Locate the cell with the specified text and output its [X, Y] center coordinate. 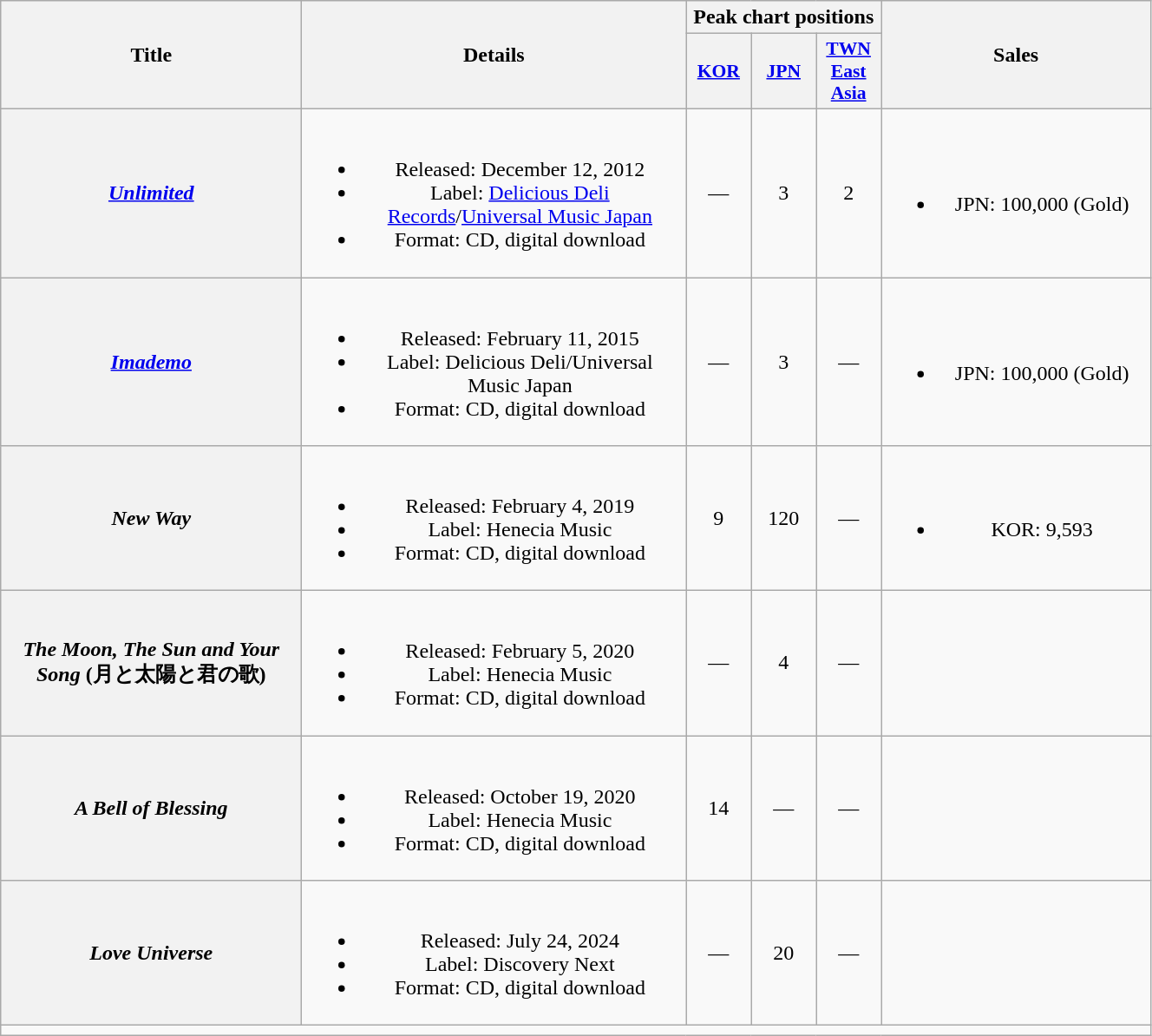
Released: December 12, 2012 Label: Delicious Deli Records/Universal Music JapanFormat: CD, digital download [494, 193]
The Moon, The Sun and Your Song (月と太陽と君の歌) [151, 663]
Imademo [151, 362]
4 [784, 663]
KOR: 9,593 [1017, 519]
9 [718, 519]
Sales [1017, 56]
Released: February 11, 2015 Label: Delicious Deli/Universal Music JapanFormat: CD, digital download [494, 362]
2 [848, 193]
Details [494, 56]
20 [784, 953]
14 [718, 809]
Released: February 4, 2019 Label: Henecia MusicFormat: CD, digital download [494, 519]
Released: July 24, 2024Label: Discovery NextFormat: CD, digital download [494, 953]
A Bell of Blessing [151, 809]
Unlimited [151, 193]
New Way [151, 519]
Love Universe [151, 953]
Title [151, 56]
Released: February 5, 2020 Label: Henecia MusicFormat: CD, digital download [494, 663]
JPN [784, 71]
Peak chart positions [784, 17]
Released: October 19, 2020 Label: Henecia MusicFormat: CD, digital download [494, 809]
120 [784, 519]
KOR [718, 71]
TWN East Asia [848, 71]
